Output the (X, Y) coordinate of the center of the cell containing the given text.  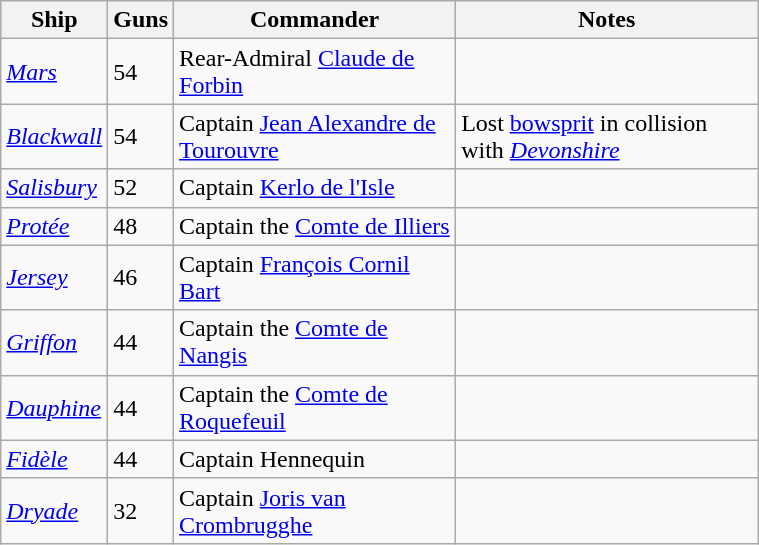
Notes (607, 20)
Guns (141, 20)
Blackwall (54, 136)
Dauphine (54, 408)
Captain Kerlo de l'Isle (315, 188)
52 (141, 188)
Captain the Comte de Roquefeuil (315, 408)
Lost bowsprit in collision with Devonshire (607, 136)
Captain the Comte de Nangis (315, 342)
Fidèle (54, 459)
Captain the Comte de Illiers (315, 226)
Commander (315, 20)
Salisbury (54, 188)
Captain Jean Alexandre de Tourouvre (315, 136)
Captain François Cornil Bart (315, 278)
32 (141, 510)
Dryade (54, 510)
Rear-Admiral Claude de Forbin (315, 72)
48 (141, 226)
Protée (54, 226)
Ship (54, 20)
Captain Hennequin (315, 459)
Griffon (54, 342)
Jersey (54, 278)
Captain Joris van Crombrugghe (315, 510)
Mars (54, 72)
46 (141, 278)
